Determine the (x, y) coordinate at the center of the cell enclosing the given text.  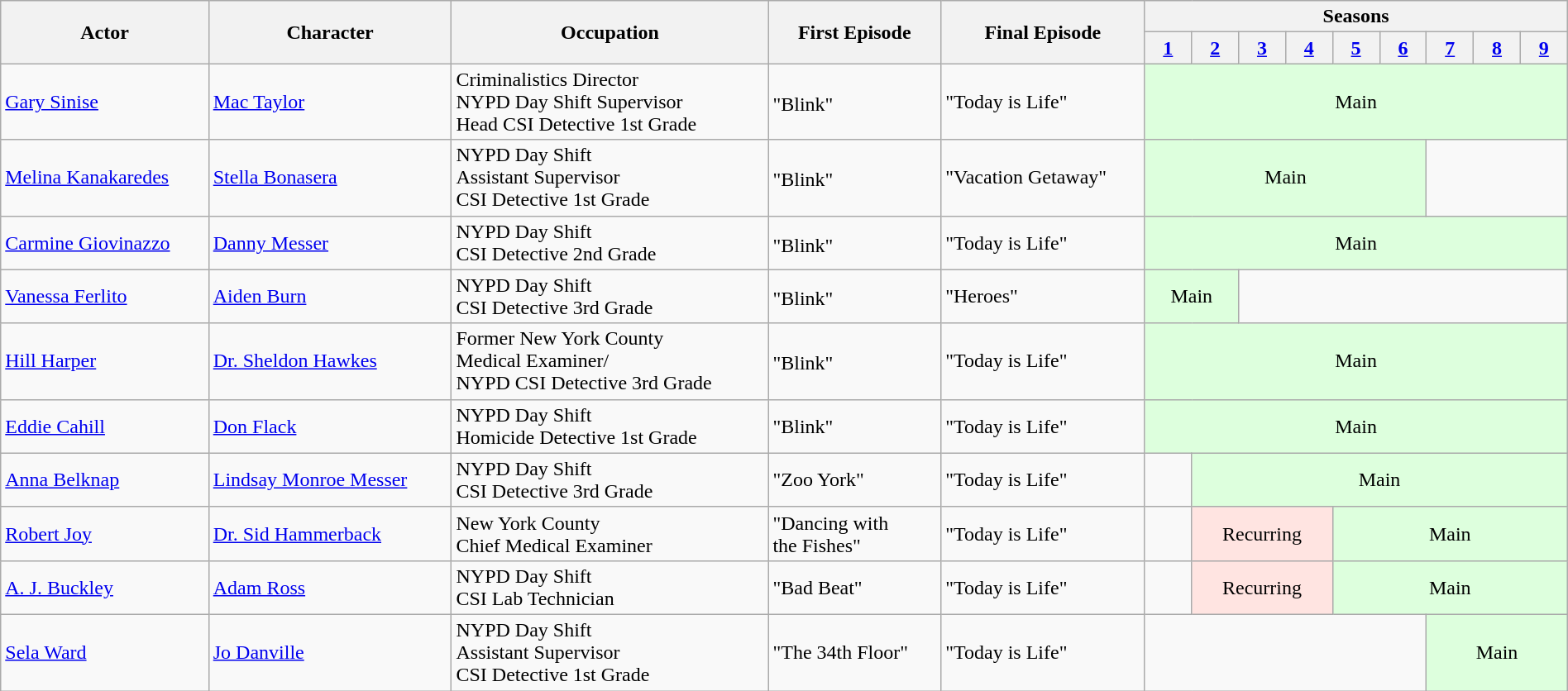
6 (1403, 48)
7 (1451, 48)
8 (1497, 48)
Former New York CountyMedical Examiner/NYPD CSI Detective 3rd Grade (610, 361)
Robert Joy (104, 534)
Danny Messer (330, 243)
NYPD Day ShiftHomicide Detective 1st Grade (610, 427)
2 (1216, 48)
"Dancing withthe Fishes" (855, 534)
Character (330, 32)
"Heroes" (1043, 296)
Eddie Cahill (104, 427)
NYPD Day ShiftCSI Detective 2nd Grade (610, 243)
A. J. Buckley (104, 587)
"The 34th Floor" (855, 652)
Seasons (1356, 17)
Final Episode (1043, 32)
Mac Taylor (330, 102)
Lindsay Monroe Messer (330, 479)
Don Flack (330, 427)
Stella Bonasera (330, 178)
"Vacation Getaway" (1043, 178)
Criminalistics DirectorNYPD Day Shift SupervisorHead CSI Detective 1st Grade (610, 102)
Gary Sinise (104, 102)
First Episode (855, 32)
3 (1262, 48)
New York CountyChief Medical Examiner (610, 534)
Sela Ward (104, 652)
Vanessa Ferlito (104, 296)
Dr. Sheldon Hawkes (330, 361)
Aiden Burn (330, 296)
9 (1543, 48)
Occupation (610, 32)
Melina Kanakaredes (104, 178)
Adam Ross (330, 587)
Anna Belknap (104, 479)
"Bad Beat" (855, 587)
Jo Danville (330, 652)
Actor (104, 32)
Hill Harper (104, 361)
NYPD Day ShiftCSI Lab Technician (610, 587)
5 (1356, 48)
4 (1308, 48)
Dr. Sid Hammerback (330, 534)
Carmine Giovinazzo (104, 243)
"Zoo York" (855, 479)
1 (1168, 48)
